Locate the cell with the specified text and output its (X, Y) center coordinate. 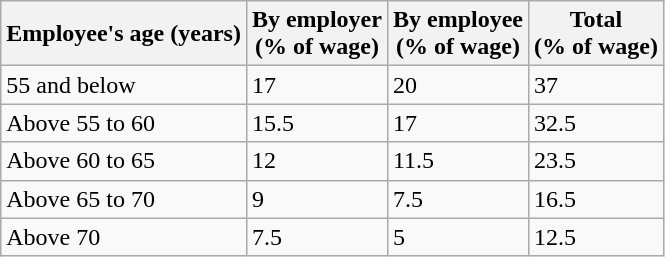
37 (596, 85)
By employer(% of wage) (316, 34)
11.5 (458, 161)
12.5 (596, 237)
5 (458, 237)
9 (316, 199)
Employee's age (years) (124, 34)
20 (458, 85)
Total(% of wage) (596, 34)
Above 55 to 60 (124, 123)
55 and below (124, 85)
Above 60 to 65 (124, 161)
By employee(% of wage) (458, 34)
Above 65 to 70 (124, 199)
Above 70 (124, 237)
12 (316, 161)
32.5 (596, 123)
16.5 (596, 199)
15.5 (316, 123)
23.5 (596, 161)
